Provide the [x, y] coordinate of the cell's center where the given text is located.  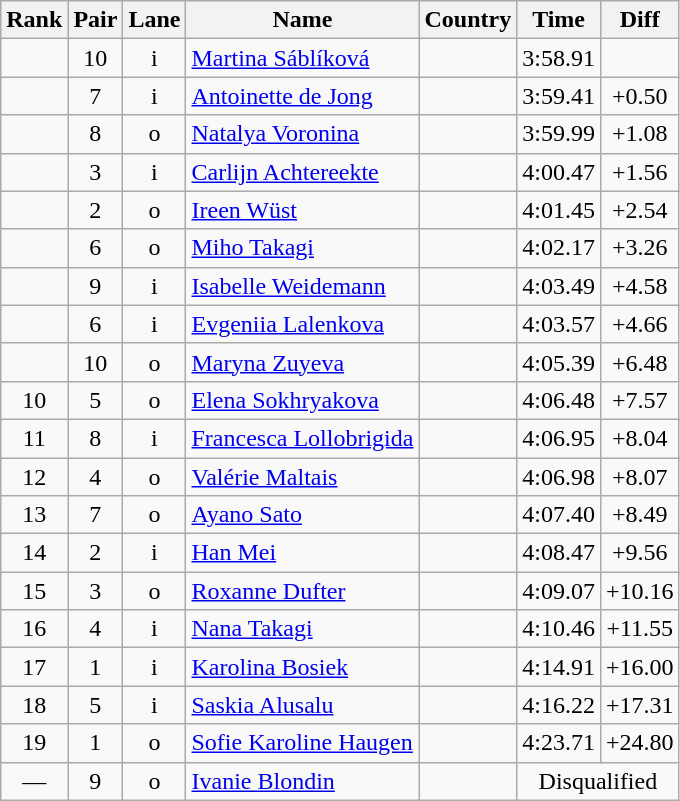
4:14.91 [559, 667]
Carlijn Achtereekte [302, 172]
4:05.39 [559, 362]
Martina Sáblíková [302, 58]
Antoinette de Jong [302, 96]
Rank [34, 20]
Lane [154, 20]
4:02.17 [559, 248]
Name [302, 20]
4:01.45 [559, 210]
Valérie Maltais [302, 477]
+4.66 [640, 324]
+8.04 [640, 438]
4:08.47 [559, 553]
+1.56 [640, 172]
14 [34, 553]
4:06.95 [559, 438]
4:06.98 [559, 477]
Ivanie Blondin [302, 781]
15 [34, 591]
4:09.07 [559, 591]
Ireen Wüst [302, 210]
Elena Sokhryakova [302, 400]
3:58.91 [559, 58]
Pair [96, 20]
Karolina Bosiek [302, 667]
Disqualified [598, 781]
17 [34, 667]
+9.56 [640, 553]
Country [468, 20]
— [34, 781]
4:23.71 [559, 743]
+1.08 [640, 134]
12 [34, 477]
Evgeniia Lalenkova [302, 324]
Francesca Lollobrigida [302, 438]
+4.58 [640, 286]
+17.31 [640, 705]
16 [34, 629]
+7.57 [640, 400]
Sofie Karoline Haugen [302, 743]
+2.54 [640, 210]
4:03.57 [559, 324]
4:03.49 [559, 286]
3:59.99 [559, 134]
4:10.46 [559, 629]
11 [34, 438]
4:06.48 [559, 400]
+8.07 [640, 477]
+0.50 [640, 96]
Ayano Sato [302, 515]
4:16.22 [559, 705]
13 [34, 515]
+11.55 [640, 629]
Han Mei [302, 553]
19 [34, 743]
18 [34, 705]
Miho Takagi [302, 248]
Saskia Alusalu [302, 705]
4:00.47 [559, 172]
Isabelle Weidemann [302, 286]
+10.16 [640, 591]
+8.49 [640, 515]
4:07.40 [559, 515]
+6.48 [640, 362]
+24.80 [640, 743]
Time [559, 20]
Nana Takagi [302, 629]
+3.26 [640, 248]
Diff [640, 20]
Natalya Voronina [302, 134]
Maryna Zuyeva [302, 362]
3:59.41 [559, 96]
+16.00 [640, 667]
Roxanne Dufter [302, 591]
